Locate the cell with the specified text and output its (X, Y) center coordinate. 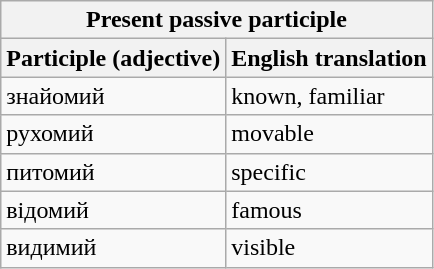
visible (329, 248)
видимий (114, 248)
English translation (329, 58)
рухомий (114, 134)
Participle (adjective) (114, 58)
відомий (114, 210)
знайомий (114, 96)
Present passive participle (216, 20)
famous (329, 210)
movable (329, 134)
питомий (114, 172)
specific (329, 172)
known, familiar (329, 96)
